Locate the cell with the specified text and output its (x, y) center coordinate. 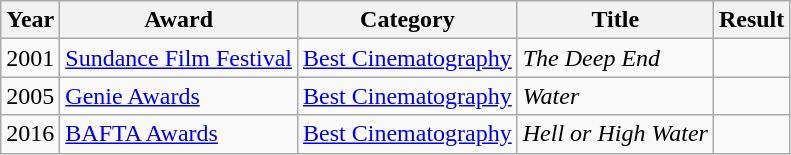
The Deep End (615, 58)
2005 (30, 96)
Hell or High Water (615, 134)
Award (179, 20)
BAFTA Awards (179, 134)
Result (751, 20)
2016 (30, 134)
Title (615, 20)
Category (408, 20)
Sundance Film Festival (179, 58)
Genie Awards (179, 96)
Water (615, 96)
Year (30, 20)
2001 (30, 58)
